For the text-containing cell, return its midpoint in [X, Y] coordinate format. 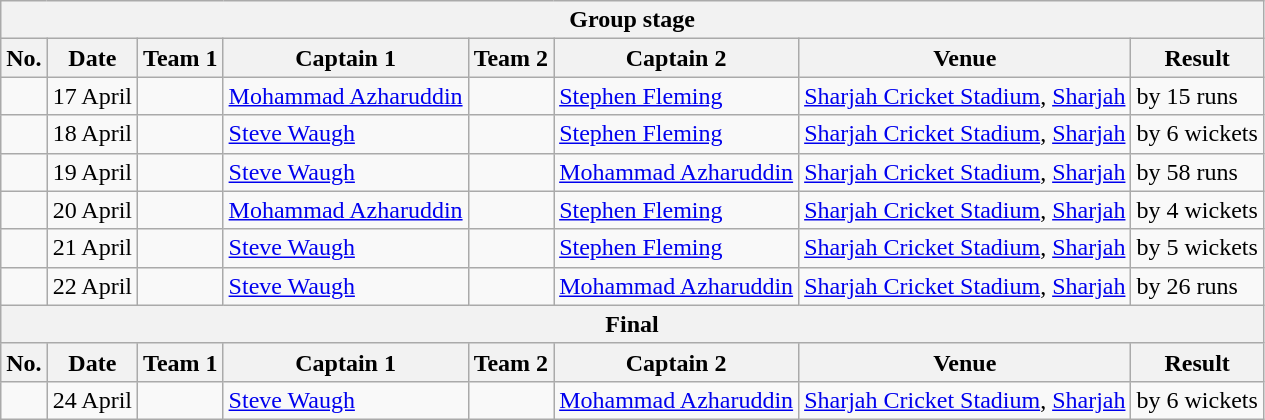
22 April [92, 286]
by 58 runs [1197, 172]
by 4 wickets [1197, 210]
18 April [92, 134]
19 April [92, 172]
by 26 runs [1197, 286]
20 April [92, 210]
17 April [92, 96]
Group stage [632, 20]
Final [632, 324]
24 April [92, 400]
by 5 wickets [1197, 248]
21 April [92, 248]
by 15 runs [1197, 96]
